Capture the cell that displays the provided text and extract its [X, Y] central coordinate. 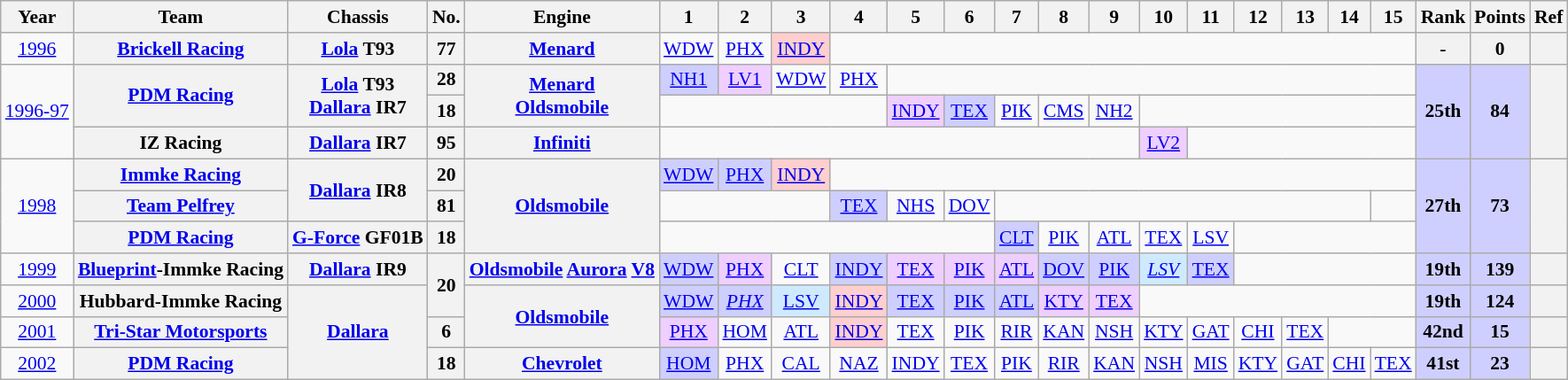
2 [744, 17]
Brickell Racing [181, 49]
Menard [562, 49]
8 [1063, 17]
41st [1444, 364]
27th [1444, 206]
12 [1258, 17]
77 [446, 49]
42nd [1444, 332]
14 [1348, 17]
IZ Racing [181, 143]
MenardOldsmobile [562, 96]
NH1 [688, 80]
139 [1500, 269]
2000 [37, 301]
Hubbard-Immke Racing [181, 301]
73 [1500, 206]
Engine [562, 17]
Dallara [358, 333]
28 [446, 80]
Year [37, 17]
NAZ [858, 364]
Lola T93 [358, 49]
23 [1500, 364]
95 [446, 143]
Dallara IR9 [358, 269]
0 [1500, 49]
G-Force GF01B [358, 238]
10 [1163, 17]
1 [688, 17]
81 [446, 206]
13 [1305, 17]
NH2 [1114, 112]
Team [181, 17]
Lola T93Dallara IR7 [358, 96]
Infiniti [562, 143]
7 [1017, 17]
LV2 [1163, 143]
NHS [916, 206]
4 [858, 17]
84 [1500, 112]
- [1444, 49]
1998 [37, 206]
Rank [1444, 17]
Immke Racing [181, 174]
Oldsmobile Aurora V8 [562, 269]
Points [1500, 17]
LV1 [744, 80]
MIS [1211, 364]
Ref [1549, 17]
9 [1114, 17]
1996 [37, 49]
Tri-Star Motorsports [181, 332]
2001 [37, 332]
CMS [1063, 112]
Dallara IR7 [358, 143]
25th [1444, 112]
Chevrolet [562, 364]
5 [916, 17]
Blueprint-Immke Racing [181, 269]
124 [1500, 301]
Dallara IR8 [358, 190]
2002 [37, 364]
Team Pelfrey [181, 206]
11 [1211, 17]
1999 [37, 269]
Chassis [358, 17]
No. [446, 17]
3 [801, 17]
1996-97 [37, 112]
CAL [801, 364]
